For the text-containing cell, return its midpoint in [X, Y] coordinate format. 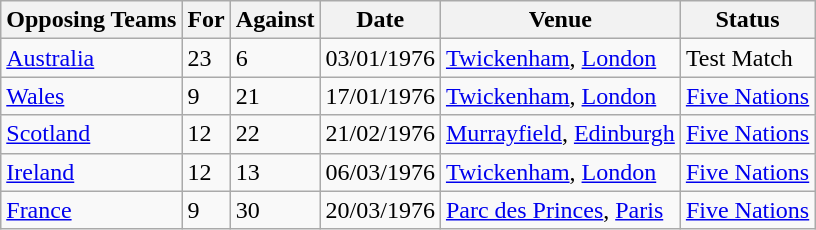
23 [206, 58]
France [92, 210]
Test Match [747, 58]
20/03/1976 [380, 210]
17/01/1976 [380, 96]
Parc des Princes, Paris [560, 210]
Scotland [92, 134]
06/03/1976 [380, 172]
Opposing Teams [92, 20]
30 [275, 210]
Wales [92, 96]
22 [275, 134]
Date [380, 20]
Against [275, 20]
Status [747, 20]
21 [275, 96]
13 [275, 172]
Ireland [92, 172]
Murrayfield, Edinburgh [560, 134]
Venue [560, 20]
Australia [92, 58]
6 [275, 58]
03/01/1976 [380, 58]
21/02/1976 [380, 134]
For [206, 20]
